Capture the cell that displays the provided text and extract its [X, Y] central coordinate. 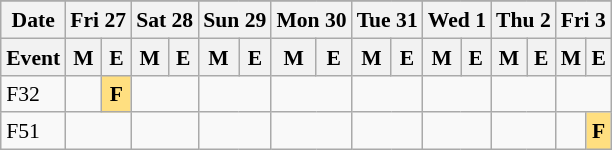
Fri 27 [98, 20]
Thu 2 [524, 20]
Date [33, 20]
F32 [33, 94]
Tue 31 [388, 20]
Fri 3 [584, 20]
Wed 1 [457, 20]
F51 [33, 130]
Sun 29 [234, 20]
Mon 30 [311, 20]
Event [33, 56]
Sat 28 [164, 20]
